Return the (x, y) coordinate for the center point of the cell that contains the specified text.  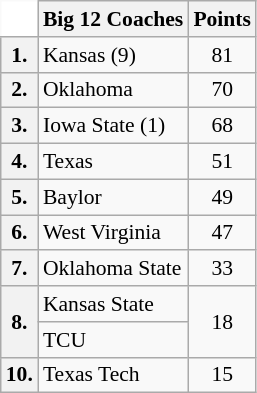
6. (20, 233)
10. (20, 375)
TCU (113, 340)
Oklahoma State (113, 269)
Kansas State (113, 304)
Kansas (9) (113, 55)
West Virginia (113, 233)
3. (20, 126)
68 (222, 126)
Points (222, 19)
1. (20, 55)
47 (222, 233)
Oklahoma (113, 90)
8. (20, 322)
Texas Tech (113, 375)
7. (20, 269)
Big 12 Coaches (113, 19)
Texas (113, 162)
18 (222, 322)
15 (222, 375)
33 (222, 269)
70 (222, 90)
49 (222, 197)
51 (222, 162)
2. (20, 90)
Baylor (113, 197)
5. (20, 197)
4. (20, 162)
81 (222, 55)
Iowa State (1) (113, 126)
